Provide the [X, Y] coordinate of the cell's center where the given text is located.  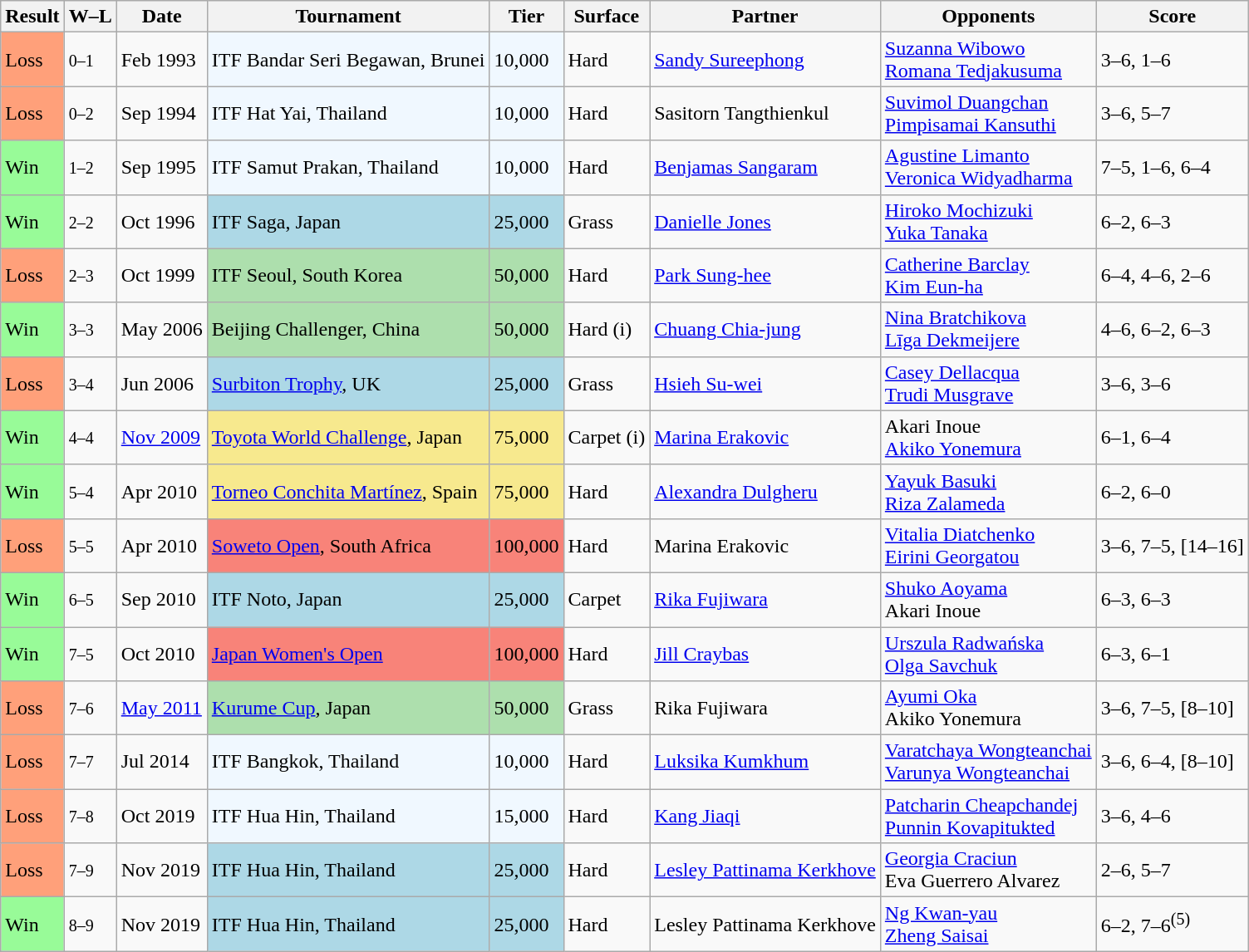
Japan Women's Open [348, 653]
Shuko Aoyama Akari Inoue [988, 600]
3–6, 6–4, [8–10] [1172, 763]
7–9 [90, 871]
5–5 [90, 545]
Sandy Sureephong [765, 60]
Nina Bratchikova Līga Dekmeijere [988, 329]
ITF Bandar Seri Begawan, Brunei [348, 60]
ITF Bangkok, Thailand [348, 763]
0–2 [90, 113]
ITF Samut Prakan, Thailand [348, 168]
Patcharin Cheapchandej Punnin Kovapitukted [988, 816]
3–6, 7–5, [8–10] [1172, 708]
Surbiton Trophy, UK [348, 384]
Jun 2006 [161, 384]
8–9 [90, 924]
Urszula Radwańska Olga Savchuk [988, 653]
3–6, 7–5, [14–16] [1172, 545]
Danielle Jones [765, 221]
ITF Saga, Japan [348, 221]
Result [32, 17]
Sasitorn Tangthienkul [765, 113]
Hsieh Su-wei [765, 384]
3–6, 1–6 [1172, 60]
3–6, 4–6 [1172, 816]
Carpet (i) [607, 437]
3–4 [90, 384]
Luksika Kumkhum [765, 763]
Sep 2010 [161, 600]
Vitalia Diatchenko Eirini Georgatou [988, 545]
Nov 2009 [161, 437]
0–1 [90, 60]
2–2 [90, 221]
Benjamas Sangaram [765, 168]
3–6, 3–6 [1172, 384]
Partner [765, 17]
Varatchaya Wongteanchai Varunya Wongteanchai [988, 763]
Feb 1993 [161, 60]
Kang Jiaqi [765, 816]
ITF Seoul, South Korea [348, 276]
2–3 [90, 276]
Tier [527, 17]
Jul 2014 [161, 763]
Soweto Open, South Africa [348, 545]
6–5 [90, 600]
May 2006 [161, 329]
Hard (i) [607, 329]
4–6, 6–2, 6–3 [1172, 329]
Opponents [988, 17]
Oct 1999 [161, 276]
Park Sung-hee [765, 276]
Date [161, 17]
Hiroko Mochizuki Yuka Tanaka [988, 221]
Tournament [348, 17]
Catherine Barclay Kim Eun-ha [988, 276]
Jill Craybas [765, 653]
Yayuk Basuki Riza Zalameda [988, 492]
Suzanna Wibowo Romana Tedjakusuma [988, 60]
Ng Kwan-yau Zheng Saisai [988, 924]
Akari Inoue Akiko Yonemura [988, 437]
Chuang Chia-jung [765, 329]
Oct 2019 [161, 816]
Agustine Limanto Veronica Widyadharma [988, 168]
Georgia Craciun Eva Guerrero Alvarez [988, 871]
15,000 [527, 816]
ITF Hat Yai, Thailand [348, 113]
7–8 [90, 816]
7–6 [90, 708]
1–2 [90, 168]
W–L [90, 17]
4–4 [90, 437]
Kurume Cup, Japan [348, 708]
5–4 [90, 492]
3–6, 5–7 [1172, 113]
Oct 1996 [161, 221]
Beijing Challenger, China [348, 329]
Torneo Conchita Martínez, Spain [348, 492]
Casey Dellacqua Trudi Musgrave [988, 384]
6–2, 6–3 [1172, 221]
6–1, 6–4 [1172, 437]
May 2011 [161, 708]
6–2, 7–6(5) [1172, 924]
6–3, 6–3 [1172, 600]
7–5, 1–6, 6–4 [1172, 168]
6–3, 6–1 [1172, 653]
ITF Noto, Japan [348, 600]
6–4, 4–6, 2–6 [1172, 276]
Score [1172, 17]
Sep 1994 [161, 113]
Sep 1995 [161, 168]
2–6, 5–7 [1172, 871]
Ayumi Oka Akiko Yonemura [988, 708]
7–7 [90, 763]
Toyota World Challenge, Japan [348, 437]
Suvimol Duangchan Pimpisamai Kansuthi [988, 113]
3–3 [90, 329]
7–5 [90, 653]
Oct 2010 [161, 653]
6–2, 6–0 [1172, 492]
Carpet [607, 600]
Surface [607, 17]
Alexandra Dulgheru [765, 492]
